Extract the [x, y] coordinate from the center of the cell holding the provided text.  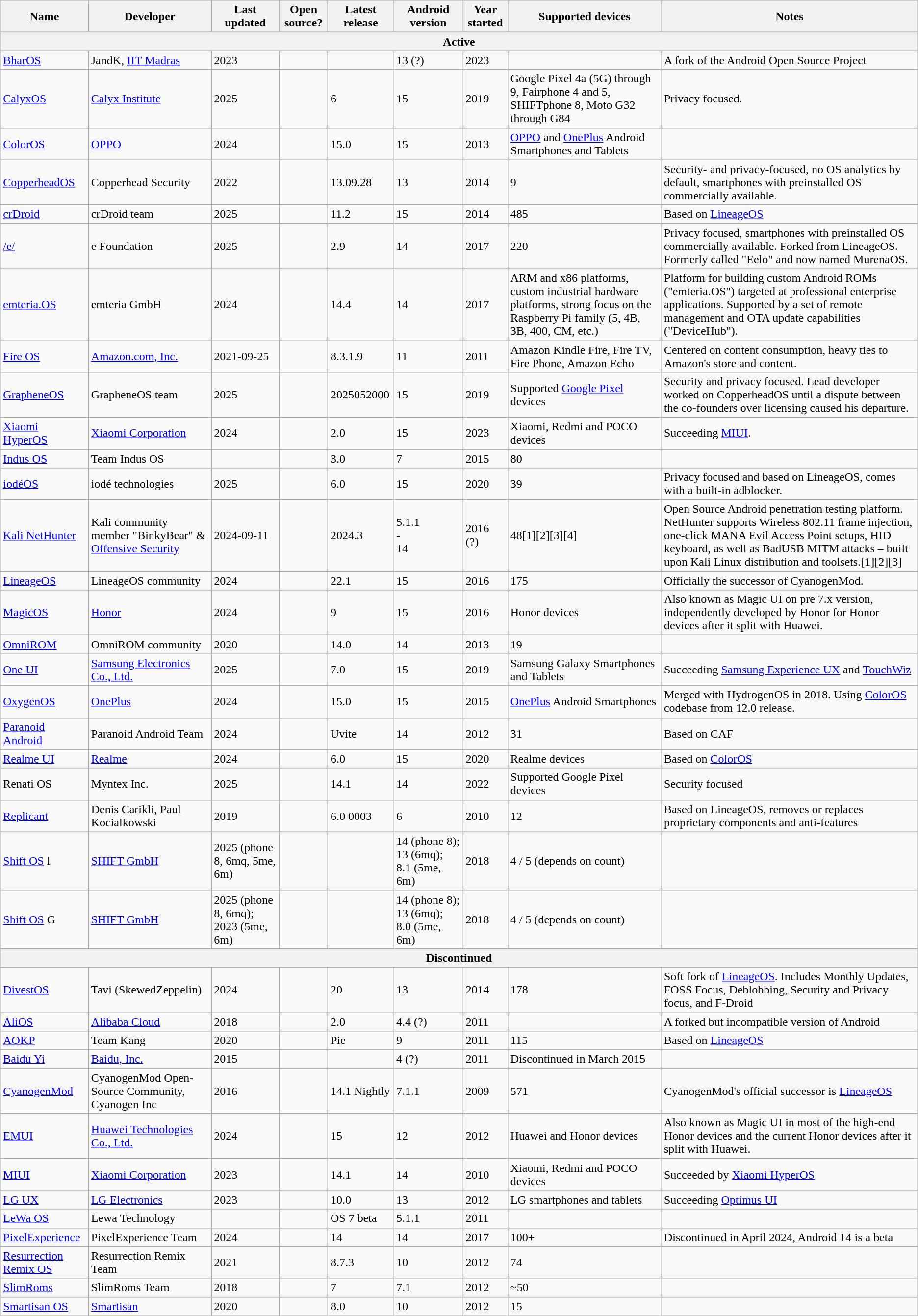
Smartisan [150, 1306]
Honor devices [585, 613]
EMUI [44, 1136]
Resurrection Remix OS [44, 1263]
OxygenOS [44, 702]
AliOS [44, 1022]
Merged with HydrogenOS in 2018. Using ColorOS codebase from 12.0 release. [790, 702]
One UI [44, 670]
Kali NetHunter [44, 536]
13.09.28 [360, 182]
13 (?) [429, 60]
LeWa OS [44, 1218]
178 [585, 990]
Discontinued in March 2015 [585, 1059]
PixelExperience [44, 1237]
Alibaba Cloud [150, 1022]
A fork of the Android Open Source Project [790, 60]
Uvite [360, 733]
2024.3 [360, 536]
OmniROM community [150, 645]
8.7.3 [360, 1263]
Huawei and Honor devices [585, 1136]
Team Kang [150, 1041]
Shift OS l [44, 861]
Supported devices [585, 17]
MagicOS [44, 613]
SlimRoms [44, 1288]
Pie [360, 1041]
Also known as Magic UI in most of the high-end Honor devices and the current Honor devices after it split with Huawei. [790, 1136]
Name [44, 17]
Developer [150, 17]
OS 7 beta [360, 1218]
Based on CAF [790, 733]
2021 [245, 1263]
crDroid [44, 214]
19 [585, 645]
Year started [485, 17]
5.1.1 [429, 1218]
Kali community member "BinkyBear" & Offensive Security [150, 536]
4.4 (?) [429, 1022]
Samsung Electronics Co., Ltd. [150, 670]
ColorOS [44, 144]
Notes [790, 17]
4 (?) [429, 1059]
LineageOS [44, 581]
Centered on content consumption, heavy ties to Amazon's store and content. [790, 356]
Security and privacy focused. Lead developer worked on CopperheadOS until a dispute between the co-founders over licensing caused his departure. [790, 395]
Indus OS [44, 458]
Fire OS [44, 356]
Smartisan OS [44, 1306]
Samsung Galaxy Smartphones and Tablets [585, 670]
2009 [485, 1091]
2025 (phone 8, 6mq); 2023 (5me, 6m) [245, 919]
OnePlus [150, 702]
Baidu Yi [44, 1059]
LG smartphones and tablets [585, 1200]
8.3.1.9 [360, 356]
571 [585, 1091]
Soft fork of LineageOS. Includes Monthly Updates, FOSS Focus, Deblobbing, Security and Privacy focus, and F-Droid [790, 990]
14.4 [360, 304]
14.1 Nightly [360, 1091]
iodé technologies [150, 484]
Copperhead Security [150, 182]
Last updated [245, 17]
Based on ColorOS [790, 759]
Paranoid Android Team [150, 733]
Succeeding MIUI. [790, 433]
BharOS [44, 60]
Succeeding Samsung Experience UX and TouchWiz [790, 670]
MIUI [44, 1174]
5.1.1-14 [429, 536]
Realme [150, 759]
Honor [150, 613]
2025052000 [360, 395]
Myntex Inc. [150, 784]
Replicant [44, 816]
175 [585, 581]
14 (phone 8); 13 (6mq); 8.1 (5me, 6m) [429, 861]
2024-09-11 [245, 536]
CopperheadOS [44, 182]
80 [585, 458]
LineageOS community [150, 581]
e Foundation [150, 246]
74 [585, 1263]
emteria.OS [44, 304]
Also known as Magic UI on pre 7.x version, independently developed by Honor for Honor devices after it split with Huawei. [790, 613]
8.0 [360, 1306]
10.0 [360, 1200]
GrapheneOS team [150, 395]
7.1.1 [429, 1091]
OPPO [150, 144]
JandK, IIT Madras [150, 60]
Google Pixel 4a (5G) through 9, Fairphone 4 and 5, SHIFTphone 8, Moto G32 through G84 [585, 99]
3.0 [360, 458]
7.0 [360, 670]
OnePlus Android Smartphones [585, 702]
Calyx Institute [150, 99]
Succeeded by Xiaomi HyperOS [790, 1174]
PixelExperience Team [150, 1237]
14 (phone 8); 13 (6mq); 8.0 (5me, 6m) [429, 919]
39 [585, 484]
Discontinued [459, 958]
11 [429, 356]
SlimRoms Team [150, 1288]
48[1][2][3][4] [585, 536]
6.0 0003 [360, 816]
Privacy focused, smartphones with preinstalled OS commercially available. Forked from LineageOS. Formerly called "Eelo" and now named MurenaOS. [790, 246]
LG UX [44, 1200]
Xiaomi HyperOS [44, 433]
Shift OS G [44, 919]
Huawei Technologies Co., Ltd. [150, 1136]
Privacy focused and based on LineageOS, comes with a built-in adblocker. [790, 484]
2016 (?) [485, 536]
11.2 [360, 214]
Baidu, Inc. [150, 1059]
iodéOS [44, 484]
115 [585, 1041]
20 [360, 990]
Renati OS [44, 784]
Amazon.com, Inc. [150, 356]
CyanogenMod Open-Source Community, Cyanogen Inc [150, 1091]
Officially the successor of CyanogenMod. [790, 581]
Open source? [304, 17]
ARM and x86 platforms, custom industrial hardware platforms, strong focus on the Raspberry Pi family (5, 4B, 3B, 400, CM, etc.) [585, 304]
Amazon Kindle Fire, Fire TV, Fire Phone, Amazon Echo [585, 356]
Tavi (SkewedZeppelin) [150, 990]
A forked but incompatible version of Android [790, 1022]
AOKP [44, 1041]
Lewa Technology [150, 1218]
GrapheneOS [44, 395]
LG Electronics [150, 1200]
Team Indus OS [150, 458]
CyanogenMod's official successor is LineageOS [790, 1091]
Security focused [790, 784]
Discontinued in April 2024, Android 14 is a beta [790, 1237]
22.1 [360, 581]
crDroid team [150, 214]
DivestOS [44, 990]
Privacy focused. [790, 99]
2025 (phone 8, 6mq, 5me, 6m) [245, 861]
Android version [429, 17]
~50 [585, 1288]
OPPO and OnePlus Android Smartphones and Tablets [585, 144]
14.0 [360, 645]
31 [585, 733]
Realme UI [44, 759]
2021-09-25 [245, 356]
485 [585, 214]
Active [459, 42]
100+ [585, 1237]
2.9 [360, 246]
CalyxOS [44, 99]
Denis Carikli, Paul Kocialkowski [150, 816]
Realme devices [585, 759]
7.1 [429, 1288]
Paranoid Android [44, 733]
Resurrection Remix Team [150, 1263]
OmniROM [44, 645]
emteria GmbH [150, 304]
220 [585, 246]
Based on LineageOS, removes or replaces proprietary components and anti-features [790, 816]
Latest release [360, 17]
Security- and privacy-focused, no OS analytics by default, smartphones with preinstalled OS commercially available. [790, 182]
CyanogenMod [44, 1091]
/e/ [44, 246]
Succeeding Optimus UI [790, 1200]
